Capture the cell that displays the provided text and extract its [x, y] central coordinate. 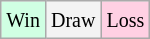
Loss [126, 20]
Draw [72, 20]
Win [24, 20]
